Return the (X, Y) coordinate for the center point of the cell that contains the specified text.  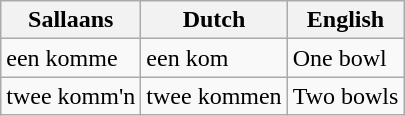
English (346, 20)
twee kommen (214, 96)
Two bowls (346, 96)
een komme (71, 58)
One bowl (346, 58)
Dutch (214, 20)
een kom (214, 58)
twee komm'n (71, 96)
Sallaans (71, 20)
